Detect which cell encompasses the target text, then output its [x, y] center coordinate. 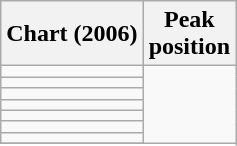
Peakposition [189, 34]
Chart (2006) [72, 34]
